Locate the cell with the specified text and output its [X, Y] center coordinate. 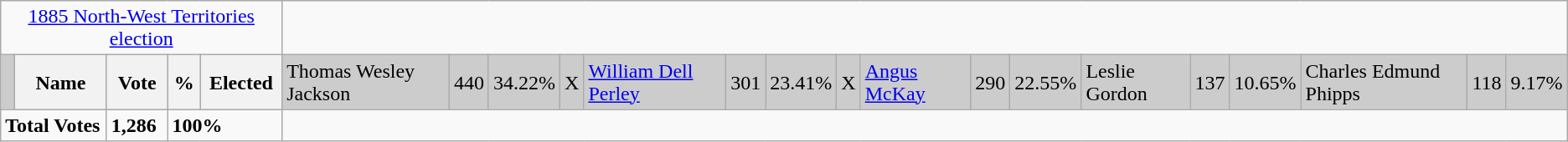
Leslie Gordon [1136, 82]
440 [469, 82]
Thomas Wesley Jackson [366, 82]
290 [990, 82]
137 [1210, 82]
100% [224, 125]
23.41% [801, 82]
34.22% [524, 82]
William Dell Perley [655, 82]
22.55% [1045, 82]
301 [745, 82]
Name [61, 82]
Total Votes [54, 125]
Elected [241, 82]
1,286 [137, 125]
9.17% [1536, 82]
Angus McKay [916, 82]
1885 North-West Territories election [142, 28]
Vote [137, 82]
10.65% [1265, 82]
% [184, 82]
118 [1487, 82]
Charles Edmund Phipps [1384, 82]
